Find where the given text appears and provide that cell's center as [X, Y] coordinate. 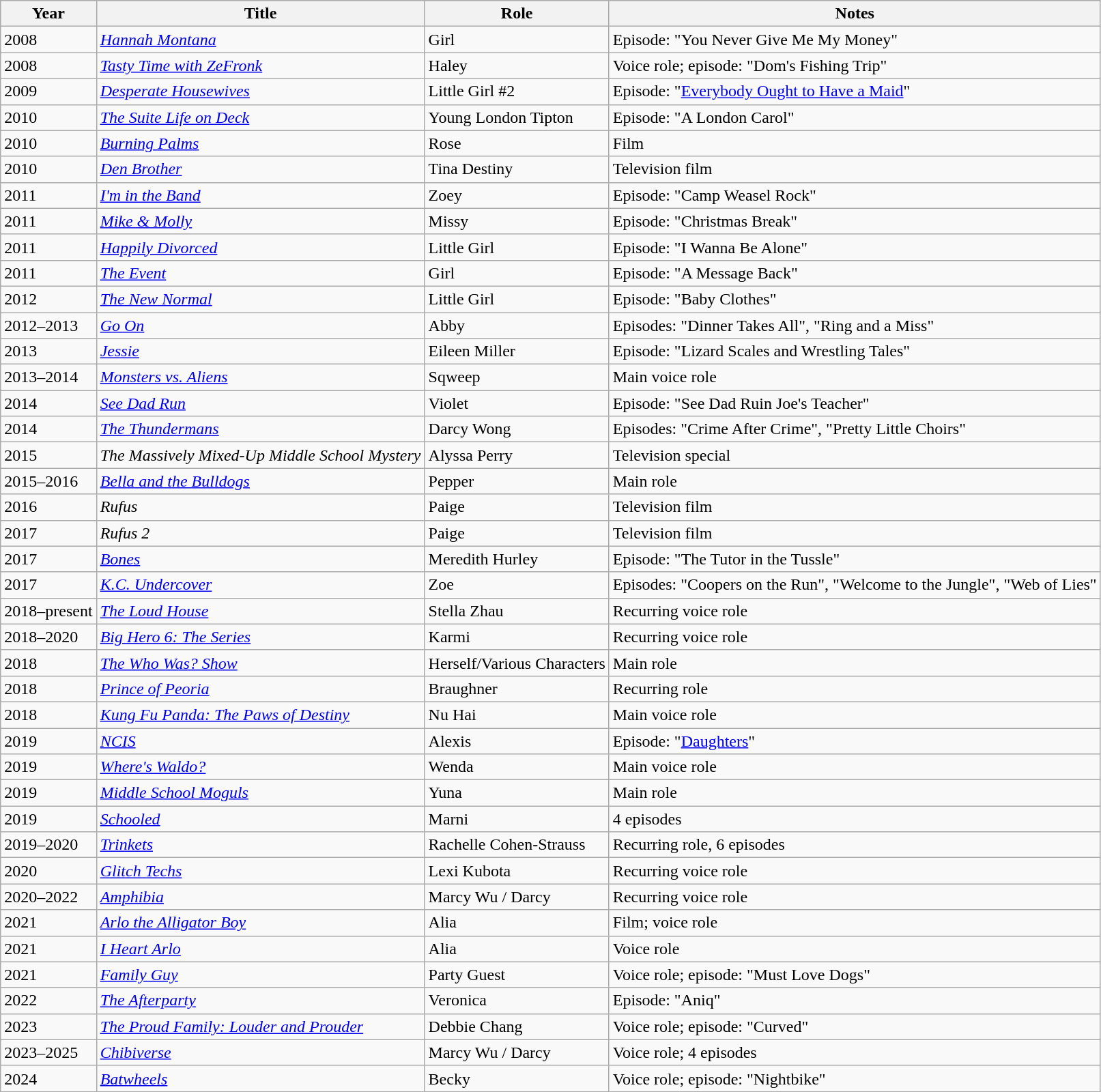
Schooled [261, 819]
4 episodes [855, 819]
Episode: "The Tutor in the Tussle" [855, 559]
2020 [48, 871]
Notes [855, 14]
2020–2022 [48, 897]
Rufus 2 [261, 533]
2019–2020 [48, 845]
Episode: "I Wanna Be Alone" [855, 247]
Pepper [517, 481]
The Afterparty [261, 1001]
The Loud House [261, 611]
2012–2013 [48, 326]
Party Guest [517, 975]
2018–present [48, 611]
2009 [48, 91]
Zoe [517, 585]
Wenda [517, 767]
See Dad Run [261, 403]
2012 [48, 299]
Hannah Montana [261, 40]
Film; voice role [855, 923]
Sqweep [517, 377]
Episode: "A Message Back" [855, 273]
2022 [48, 1001]
Where's Waldo? [261, 767]
Bella and the Bulldogs [261, 481]
2013 [48, 351]
Braughner [517, 689]
Lexi Kubota [517, 871]
Jessie [261, 351]
The Massively Mixed-Up Middle School Mystery [261, 455]
Role [517, 14]
Darcy Wong [517, 429]
Family Guy [261, 975]
Title [261, 14]
The Suite Life on Deck [261, 117]
Prince of Peoria [261, 689]
Episode: "Daughters" [855, 741]
K.C. Undercover [261, 585]
The Event [261, 273]
Episode: "You Never Give Me My Money" [855, 40]
Den Brother [261, 169]
Karmi [517, 637]
Rose [517, 143]
Stella Zhau [517, 611]
Film [855, 143]
Little Girl #2 [517, 91]
Alyssa Perry [517, 455]
Tasty Time with ZeFronk [261, 66]
Desperate Housewives [261, 91]
Burning Palms [261, 143]
2013–2014 [48, 377]
Amphibia [261, 897]
I'm in the Band [261, 195]
Nu Hai [517, 715]
Episode: "Lizard Scales and Wrestling Tales" [855, 351]
The Thundermans [261, 429]
Episode: "Aniq" [855, 1001]
Trinkets [261, 845]
Episodes: "Dinner Takes All", "Ring and a Miss" [855, 326]
2023–2025 [48, 1052]
Herself/Various Characters [517, 663]
Young London Tipton [517, 117]
Episode: "Baby Clothes" [855, 299]
Go On [261, 326]
I Heart Arlo [261, 949]
2015 [48, 455]
Alexis [517, 741]
2016 [48, 507]
Becky [517, 1078]
Glitch Techs [261, 871]
Missy [517, 221]
Voice role; episode: "Dom's Fishing Trip" [855, 66]
Episode: "Everybody Ought to Have a Maid" [855, 91]
Voice role; 4 episodes [855, 1052]
Kung Fu Panda: The Paws of Destiny [261, 715]
Happily Divorced [261, 247]
Big Hero 6: The Series [261, 637]
Voice role; episode: "Curved" [855, 1026]
Arlo the Alligator Boy [261, 923]
2024 [48, 1078]
Chibiverse [261, 1052]
The Proud Family: Louder and Prouder [261, 1026]
Voice role [855, 949]
Batwheels [261, 1078]
Voice role; episode: "Must Love Dogs" [855, 975]
2023 [48, 1026]
2018–2020 [48, 637]
2015–2016 [48, 481]
Tina Destiny [517, 169]
Zoey [517, 195]
Episode: "A London Carol" [855, 117]
Bones [261, 559]
Episodes: "Coopers on the Run", "Welcome to the Jungle", "Web of Lies" [855, 585]
The New Normal [261, 299]
Recurring role, 6 episodes [855, 845]
Eileen Miller [517, 351]
Marni [517, 819]
Rufus [261, 507]
NCIS [261, 741]
Monsters vs. Aliens [261, 377]
Voice role; episode: "Nightbike" [855, 1078]
Debbie Chang [517, 1026]
Abby [517, 326]
Violet [517, 403]
Veronica [517, 1001]
Yuna [517, 793]
Episodes: "Crime After Crime", "Pretty Little Choirs" [855, 429]
Television special [855, 455]
Recurring role [855, 689]
Episode: "See Dad Ruin Joe's Teacher" [855, 403]
Mike & Molly [261, 221]
Episode: "Christmas Break" [855, 221]
Rachelle Cohen-Strauss [517, 845]
Meredith Hurley [517, 559]
The Who Was? Show [261, 663]
Middle School Moguls [261, 793]
Haley [517, 66]
Year [48, 14]
Episode: "Camp Weasel Rock" [855, 195]
